Capture the cell that displays the provided text and extract its (X, Y) central coordinate. 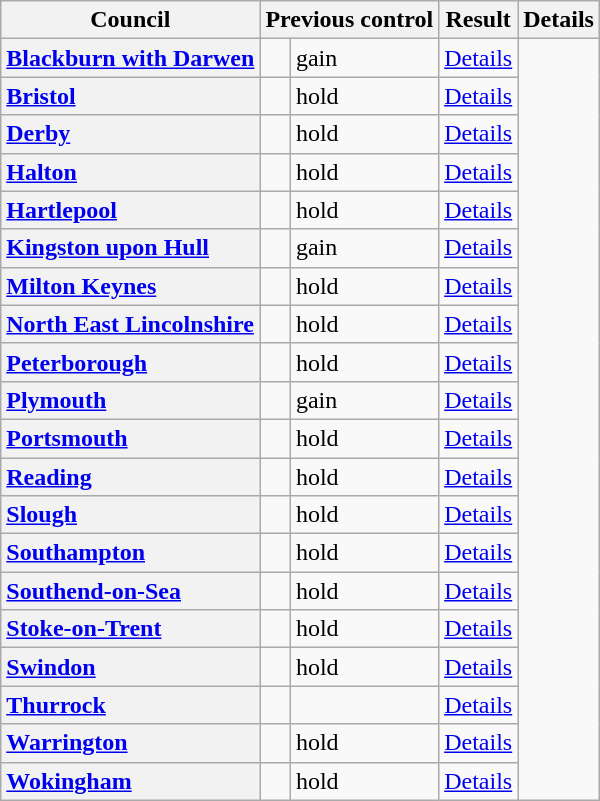
Kingston upon Hull (130, 248)
North East Lincolnshire (130, 324)
Reading (130, 477)
Southend-on-Sea (130, 591)
Result (478, 20)
Milton Keynes (130, 286)
Plymouth (130, 400)
Stoke-on-Trent (130, 629)
Council (130, 20)
Swindon (130, 667)
Thurrock (130, 705)
Wokingham (130, 781)
Warrington (130, 743)
Derby (130, 134)
Blackburn with Darwen (130, 58)
Bristol (130, 96)
Peterborough (130, 362)
Previous control (350, 20)
Portsmouth (130, 438)
Hartlepool (130, 210)
Halton (130, 172)
Slough (130, 515)
Southampton (130, 553)
